Provide the [x, y] coordinate of the cell's center where the given text is located.  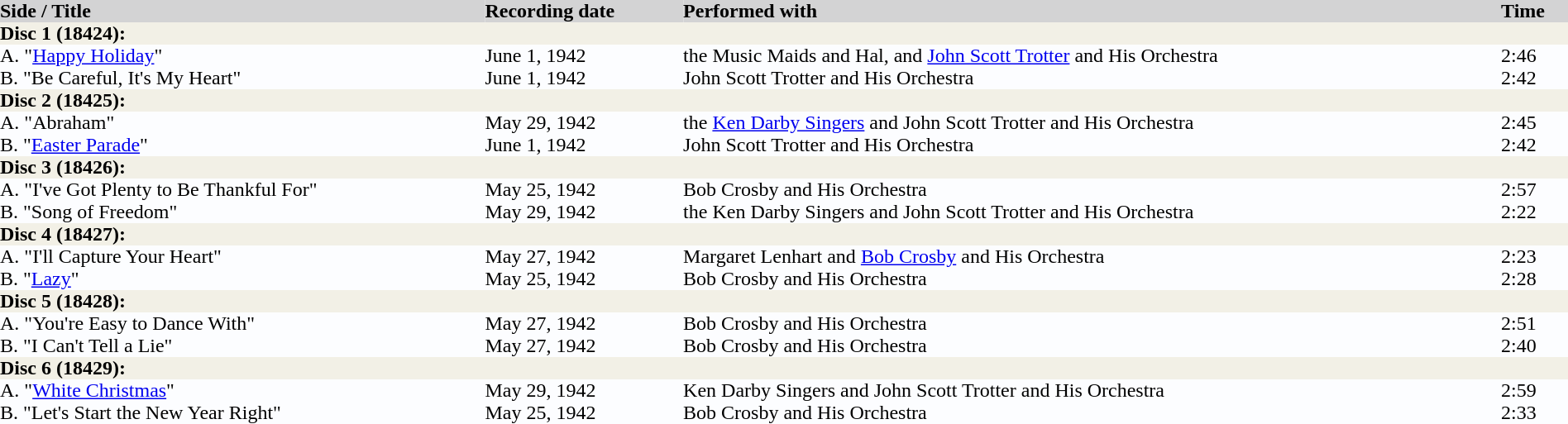
Disc 1 (18424): [784, 33]
B. "Song of Freedom" [242, 212]
2:23 [1535, 256]
Disc 3 (18426): [784, 167]
B. "Be Careful, It's My Heart" [242, 78]
Recording date [584, 12]
B. "Let's Start the New Year Right" [242, 413]
B. "Easter Parade" [242, 145]
B. "Lazy" [242, 279]
2:57 [1535, 190]
A. "White Christmas" [242, 390]
the Music Maids and Hal, and John Scott Trotter and His Orchestra [1092, 56]
Time [1535, 12]
2:33 [1535, 413]
Disc 4 (18427): [784, 235]
Ken Darby Singers and John Scott Trotter and His Orchestra [1092, 390]
2:46 [1535, 56]
Performed with [1092, 12]
2:22 [1535, 212]
A. "Abraham" [242, 122]
Disc 6 (18429): [784, 369]
2:45 [1535, 122]
2:59 [1535, 390]
B. "I Can't Tell a Lie" [242, 345]
2:51 [1535, 324]
A. "You're Easy to Dance With" [242, 324]
2:40 [1535, 345]
2:28 [1535, 279]
Disc 2 (18425): [784, 101]
Margaret Lenhart and Bob Crosby and His Orchestra [1092, 256]
A. "I'll Capture Your Heart" [242, 256]
Disc 5 (18428): [784, 301]
Side / Title [242, 12]
A. "I've Got Plenty to Be Thankful For" [242, 190]
A. "Happy Holiday" [242, 56]
